Output the [X, Y] coordinate of the center of the cell containing the given text.  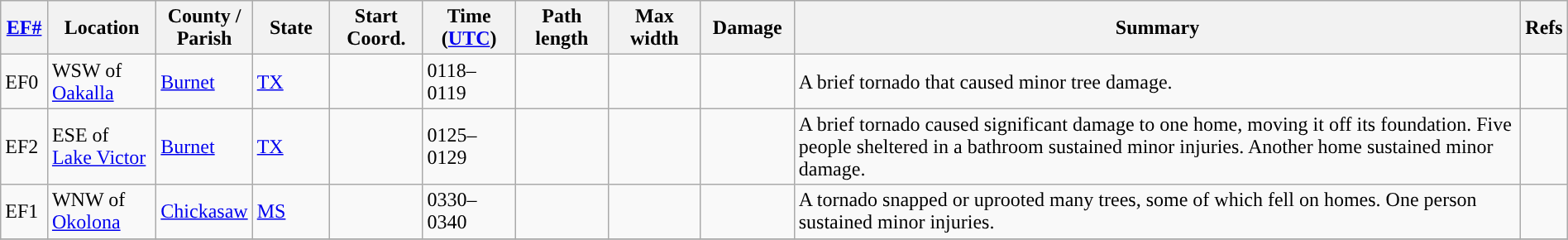
0125–0129 [469, 146]
EF0 [25, 81]
A brief tornado that caused minor tree damage. [1158, 81]
EF1 [25, 212]
0118–0119 [469, 81]
Summary [1158, 28]
A tornado snapped or uprooted many trees, some of which fell on homes. One person sustained minor injuries. [1158, 212]
WSW of Oakalla [101, 81]
ESE of Lake Victor [101, 146]
0330–0340 [469, 212]
MS [291, 212]
Time (UTC) [469, 28]
EF2 [25, 146]
Max width [654, 28]
Refs [1545, 28]
Chickasaw [204, 212]
Start Coord. [376, 28]
State [291, 28]
EF# [25, 28]
County / Parish [204, 28]
Damage [748, 28]
Location [101, 28]
WNW of Okolona [101, 212]
Path length [562, 28]
